Capture the cell that displays the provided text and extract its [x, y] central coordinate. 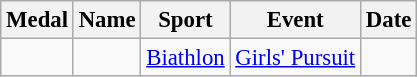
Biathlon [186, 58]
Event [296, 20]
Date [388, 20]
Girls' Pursuit [296, 58]
Medal [38, 20]
Name [107, 20]
Sport [186, 20]
